Return (x, y) of the center of cell containing provided text 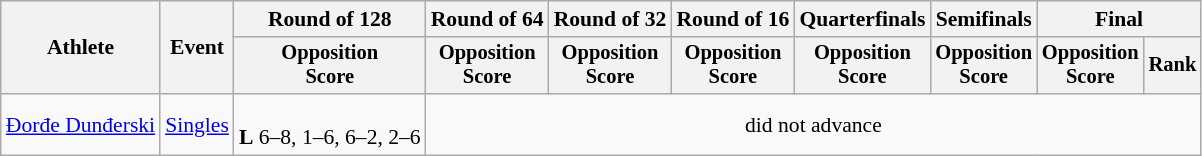
Event (197, 48)
Round of 128 (330, 19)
Quarterfinals (862, 19)
Rank (1173, 66)
did not advance (814, 124)
Semifinals (984, 19)
Final (1119, 19)
Round of 16 (732, 19)
Đorđe Dunđerski (80, 124)
L 6–8, 1–6, 6–2, 2–6 (330, 124)
Singles (197, 124)
Athlete (80, 48)
Round of 64 (488, 19)
Round of 32 (610, 19)
